For the text-containing cell, return its midpoint in (X, Y) coordinate format. 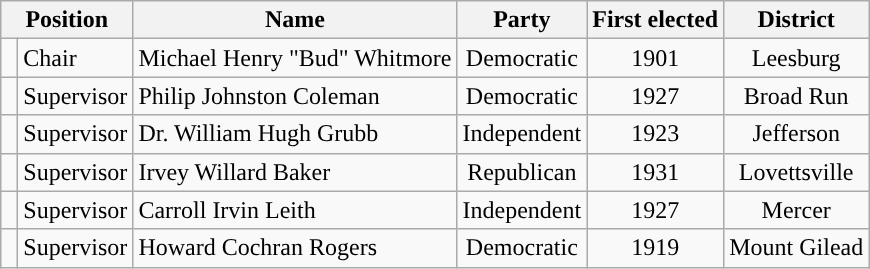
Party (522, 20)
1919 (656, 248)
District (796, 20)
1931 (656, 172)
1901 (656, 58)
Broad Run (796, 96)
Name (295, 20)
First elected (656, 20)
1923 (656, 134)
Mercer (796, 210)
Jefferson (796, 134)
Mount Gilead (796, 248)
Position (67, 20)
Chair (76, 58)
Philip Johnston Coleman (295, 96)
Michael Henry "Bud" Whitmore (295, 58)
Irvey Willard Baker (295, 172)
Republican (522, 172)
Dr. William Hugh Grubb (295, 134)
Carroll Irvin Leith (295, 210)
Howard Cochran Rogers (295, 248)
Lovettsville (796, 172)
Leesburg (796, 58)
